For the text-containing cell, return its midpoint in (x, y) coordinate format. 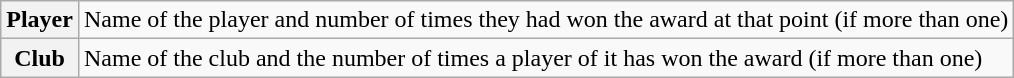
Club (40, 58)
Name of the player and number of times they had won the award at that point (if more than one) (546, 20)
Player (40, 20)
Name of the club and the number of times a player of it has won the award (if more than one) (546, 58)
